Return the [X, Y] coordinate for the center point of the cell that contains the specified text.  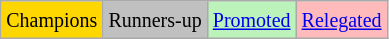
Relegated [342, 20]
Runners-up [155, 20]
Promoted [252, 20]
Champions [52, 20]
